Return (x, y) of the center of cell containing provided text 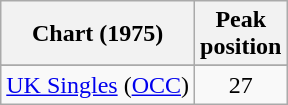
Chart (1975) (98, 34)
UK Singles (OCC) (98, 85)
Peakposition (241, 34)
27 (241, 85)
